Return (X, Y) of the center of cell containing provided text 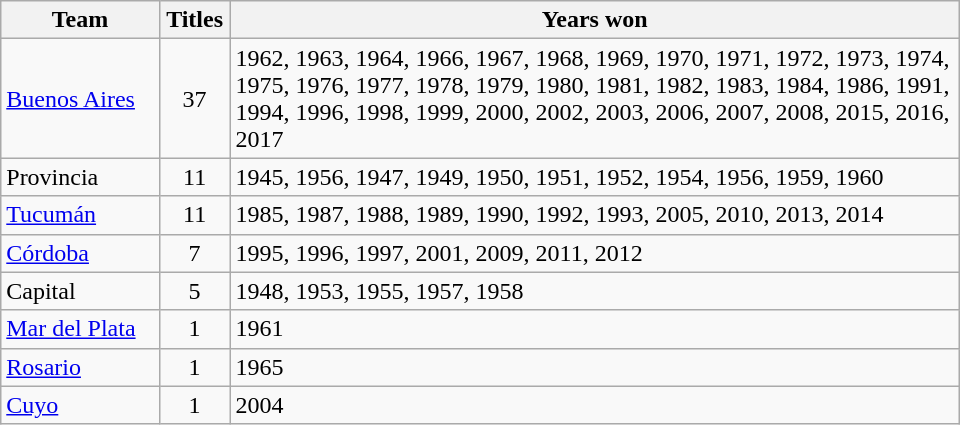
Capital (80, 291)
Years won (594, 20)
37 (194, 98)
Mar del Plata (80, 329)
Buenos Aires (80, 98)
Tucumán (80, 215)
1945, 1956, 1947, 1949, 1950, 1951, 1952, 1954, 1956, 1959, 1960 (594, 177)
7 (194, 253)
1948, 1953, 1955, 1957, 1958 (594, 291)
5 (194, 291)
1995, 1996, 1997, 2001, 2009, 2011, 2012 (594, 253)
Cuyo (80, 405)
1961 (594, 329)
1985, 1987, 1988, 1989, 1990, 1992, 1993, 2005, 2010, 2013, 2014 (594, 215)
Titles (194, 20)
Rosario (80, 367)
Córdoba (80, 253)
2004 (594, 405)
Team (80, 20)
1965 (594, 367)
Provincia (80, 177)
